Scan for the cell matching the given text and deliver its (x, y) coordinate at center. 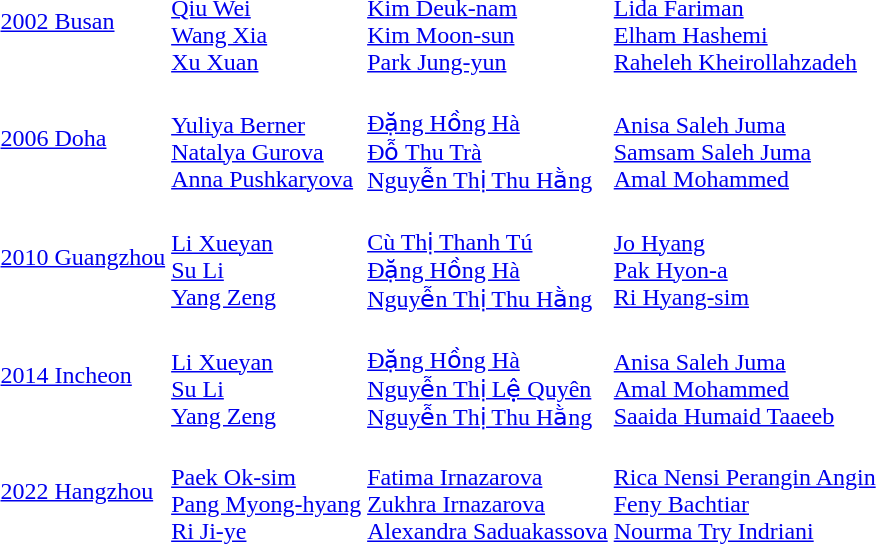
Đặng Hồng HàĐỗ Thu TràNguyễn Thị Thu Hằng (488, 138)
Đặng Hồng HàNguyễn Thị Lệ QuyênNguyễn Thị Thu Hằng (488, 375)
Cù Thị Thanh TúĐặng Hồng HàNguyễn Thị Thu Hằng (488, 256)
Yuliya BernerNatalya GurovaAnna Pushkaryova (266, 138)
